Search for the cell housing the specified text and yield its (x, y) center coordinate. 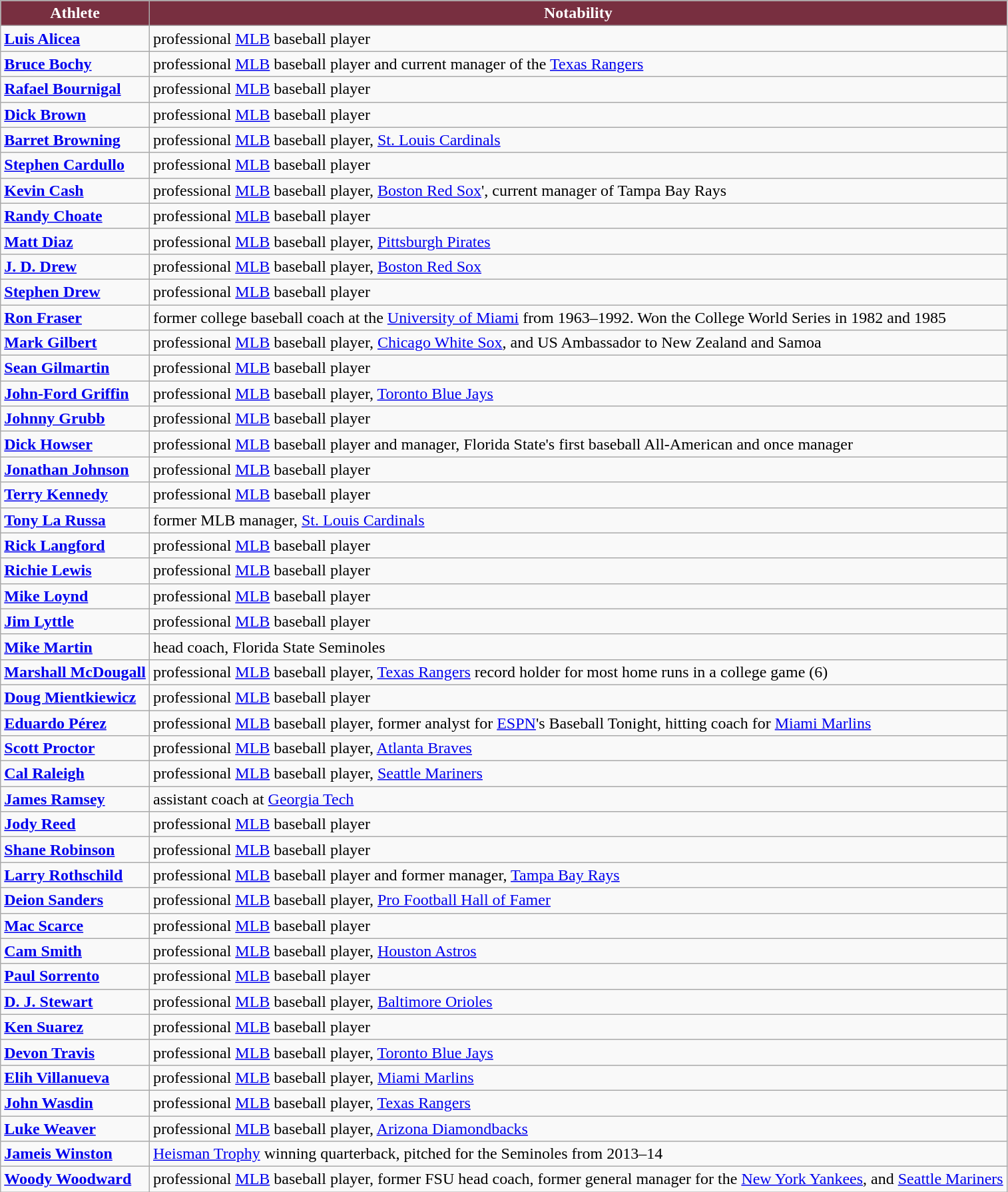
professional MLB baseball player and former manager, Tampa Bay Rays (578, 875)
Deion Sanders (75, 900)
James Ramsey (75, 799)
Mike Martin (75, 647)
assistant coach at Georgia Tech (578, 799)
Jameis Winston (75, 1154)
professional MLB baseball player, Baltimore Orioles (578, 1002)
professional MLB baseball player, Pro Football Hall of Famer (578, 900)
Richie Lewis (75, 571)
Luke Weaver (75, 1129)
head coach, Florida State Seminoles (578, 647)
Matt Diaz (75, 241)
Notability (578, 13)
Stephen Drew (75, 292)
Elih Villanueva (75, 1077)
Paul Sorrento (75, 976)
J. D. Drew (75, 266)
professional MLB baseball player, Miami Marlins (578, 1077)
Johnny Grubb (75, 419)
Mac Scarce (75, 926)
John-Ford Griffin (75, 394)
Barret Browning (75, 140)
Woody Woodward (75, 1179)
Shane Robinson (75, 850)
Devon Travis (75, 1052)
Larry Rothschild (75, 875)
Jim Lyttle (75, 621)
Kevin Cash (75, 190)
Heisman Trophy winning quarterback, pitched for the Seminoles from 2013–14 (578, 1154)
Randy Choate (75, 216)
professional MLB baseball player, Boston Red Sox', current manager of Tampa Bay Rays (578, 190)
Eduardo Pérez (75, 723)
Mark Gilbert (75, 343)
Athlete (75, 13)
Jody Reed (75, 824)
professional MLB baseball player and manager, Florida State's first baseball All-American and once manager (578, 444)
Cam Smith (75, 951)
professional MLB baseball player, Arizona Diamondbacks (578, 1129)
Ken Suarez (75, 1027)
professional MLB baseball player, former FSU head coach, former general manager for the New York Yankees, and Seattle Mariners (578, 1179)
professional MLB baseball player, Texas Rangers record holder for most home runs in a college game (6) (578, 672)
Scott Proctor (75, 748)
professional MLB baseball player, Seattle Mariners (578, 774)
Sean Gilmartin (75, 368)
Tony La Russa (75, 520)
Marshall McDougall (75, 672)
Rick Langford (75, 545)
Luis Alicea (75, 39)
Rafael Bournigal (75, 89)
professional MLB baseball player, St. Louis Cardinals (578, 140)
Bruce Bochy (75, 64)
professional MLB baseball player, Chicago White Sox, and US Ambassador to New Zealand and Samoa (578, 343)
Mike Loynd (75, 596)
professional MLB baseball player and current manager of the Texas Rangers (578, 64)
Cal Raleigh (75, 774)
professional MLB baseball player, Boston Red Sox (578, 266)
professional MLB baseball player, former analyst for ESPN's Baseball Tonight, hitting coach for Miami Marlins (578, 723)
Dick Howser (75, 444)
former MLB manager, St. Louis Cardinals (578, 520)
Ron Fraser (75, 318)
professional MLB baseball player, Atlanta Braves (578, 748)
professional MLB baseball player, Houston Astros (578, 951)
professional MLB baseball player, Texas Rangers (578, 1103)
Doug Mientkiewicz (75, 697)
John Wasdin (75, 1103)
professional MLB baseball player, Pittsburgh Pirates (578, 241)
D. J. Stewart (75, 1002)
Dick Brown (75, 115)
Terry Kennedy (75, 495)
Stephen Cardullo (75, 165)
Jonathan Johnson (75, 469)
former college baseball coach at the University of Miami from 1963–1992. Won the College World Series in 1982 and 1985 (578, 318)
